Scan for the cell matching the given text and deliver its (x, y) coordinate at center. 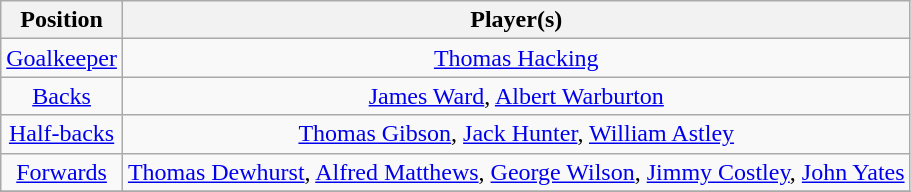
Half-backs (62, 134)
Forwards (62, 172)
Thomas Gibson, Jack Hunter, William Astley (516, 134)
Goalkeeper (62, 58)
James Ward, Albert Warburton (516, 96)
Player(s) (516, 20)
Position (62, 20)
Thomas Hacking (516, 58)
Backs (62, 96)
Thomas Dewhurst, Alfred Matthews, George Wilson, Jimmy Costley, John Yates (516, 172)
